Pinpoint the cell where the given text exists, returning its [X, Y] midpoint coordinate. 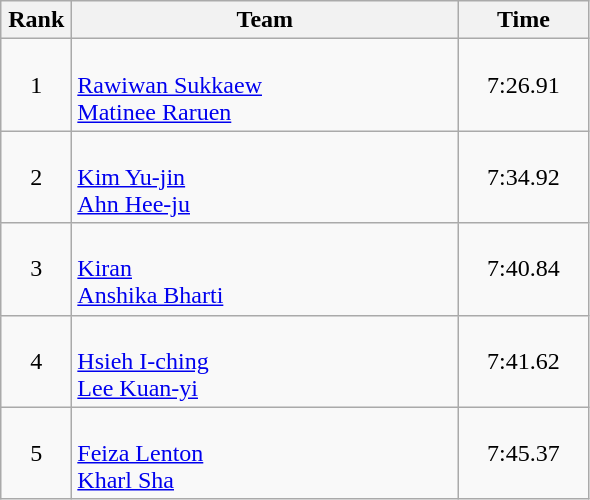
KiranAnshika Bharti [265, 269]
Kim Yu-jinAhn Hee-ju [265, 177]
Team [265, 20]
Time [524, 20]
7:41.62 [524, 361]
7:34.92 [524, 177]
Rawiwan SukkaewMatinee Raruen [265, 85]
5 [36, 453]
7:26.91 [524, 85]
7:45.37 [524, 453]
Feiza LentonKharl Sha [265, 453]
Hsieh I-ching Lee Kuan-yi [265, 361]
7:40.84 [524, 269]
3 [36, 269]
Rank [36, 20]
2 [36, 177]
1 [36, 85]
4 [36, 361]
